From the cell containing the given text, extract its center point as [X, Y] coordinate. 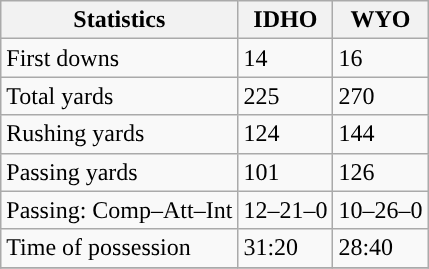
Passing: Comp–Att–Int [120, 210]
144 [380, 134]
First downs [120, 58]
126 [380, 172]
WYO [380, 20]
IDHO [286, 20]
12–21–0 [286, 210]
225 [286, 96]
16 [380, 58]
Total yards [120, 96]
124 [286, 134]
Statistics [120, 20]
101 [286, 172]
10–26–0 [380, 210]
31:20 [286, 248]
Rushing yards [120, 134]
14 [286, 58]
Time of possession [120, 248]
270 [380, 96]
28:40 [380, 248]
Passing yards [120, 172]
